Extract the [x, y] coordinate from the center of the cell holding the provided text.  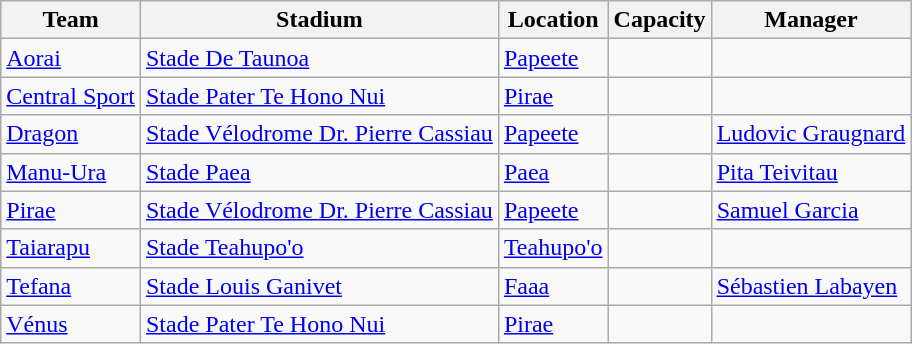
Ludovic Graugnard [811, 134]
Paea [553, 172]
Stadium [319, 20]
Manu-Ura [71, 172]
Stade Teahupo'o [319, 248]
Samuel Garcia [811, 210]
Manager [811, 20]
Central Sport [71, 96]
Dragon [71, 134]
Pita Teivitau [811, 172]
Capacity [660, 20]
Teahupo'o [553, 248]
Stade Louis Ganivet [319, 286]
Faaa [553, 286]
Team [71, 20]
Location [553, 20]
Stade De Taunoa [319, 58]
Tefana [71, 286]
Sébastien Labayen [811, 286]
Stade Paea [319, 172]
Aorai [71, 58]
Taiarapu [71, 248]
Vénus [71, 324]
